Output the [x, y] coordinate of the center of the cell containing the given text.  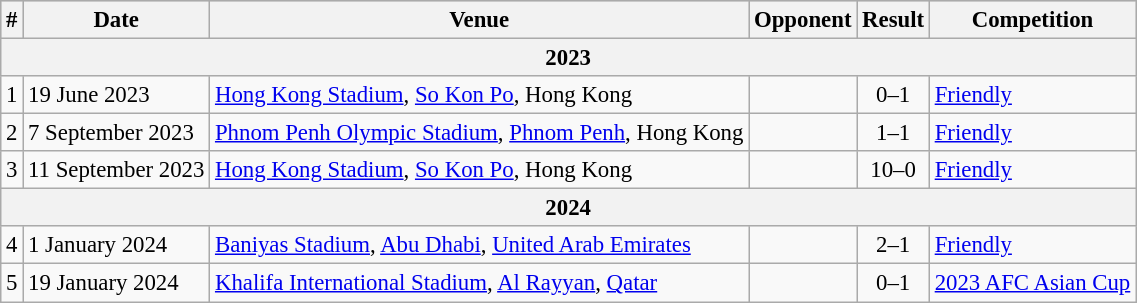
Venue [480, 20]
2023 AFC Asian Cup [1032, 283]
2023 [568, 58]
5 [12, 283]
# [12, 20]
2024 [568, 208]
Baniyas Stadium, Abu Dhabi, United Arab Emirates [480, 245]
7 September 2023 [116, 133]
4 [12, 245]
10–0 [894, 170]
1–1 [894, 133]
Opponent [803, 20]
Competition [1032, 20]
2 [12, 133]
11 September 2023 [116, 170]
19 January 2024 [116, 283]
Phnom Penh Olympic Stadium, Phnom Penh, Hong Kong [480, 133]
Date [116, 20]
19 June 2023 [116, 95]
Khalifa International Stadium, Al Rayyan, Qatar [480, 283]
1 [12, 95]
1 January 2024 [116, 245]
Result [894, 20]
3 [12, 170]
2–1 [894, 245]
